Scan for the cell matching the given text and deliver its (x, y) coordinate at center. 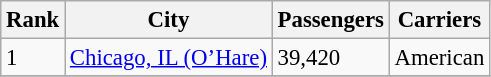
39,420 (330, 58)
Carriers (439, 20)
City (169, 20)
Chicago, IL (O’Hare) (169, 58)
American (439, 58)
Rank (33, 20)
1 (33, 58)
Passengers (330, 20)
